Search for the cell housing the specified text and yield its [X, Y] center coordinate. 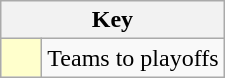
Key [112, 20]
Teams to playoffs [133, 58]
